From the cell containing the given text, extract its center point as (x, y) coordinate. 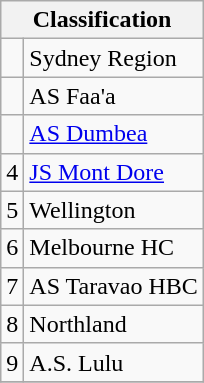
Northland (114, 324)
AS Faa'a (114, 96)
Wellington (114, 210)
4 (12, 172)
JS Mont Dore (114, 172)
9 (12, 362)
A.S. Lulu (114, 362)
Sydney Region (114, 58)
Classification (102, 20)
AS Dumbea (114, 134)
8 (12, 324)
6 (12, 248)
AS Taravao HBC (114, 286)
5 (12, 210)
Melbourne HC (114, 248)
7 (12, 286)
